Locate the cell with the specified text and output its [X, Y] center coordinate. 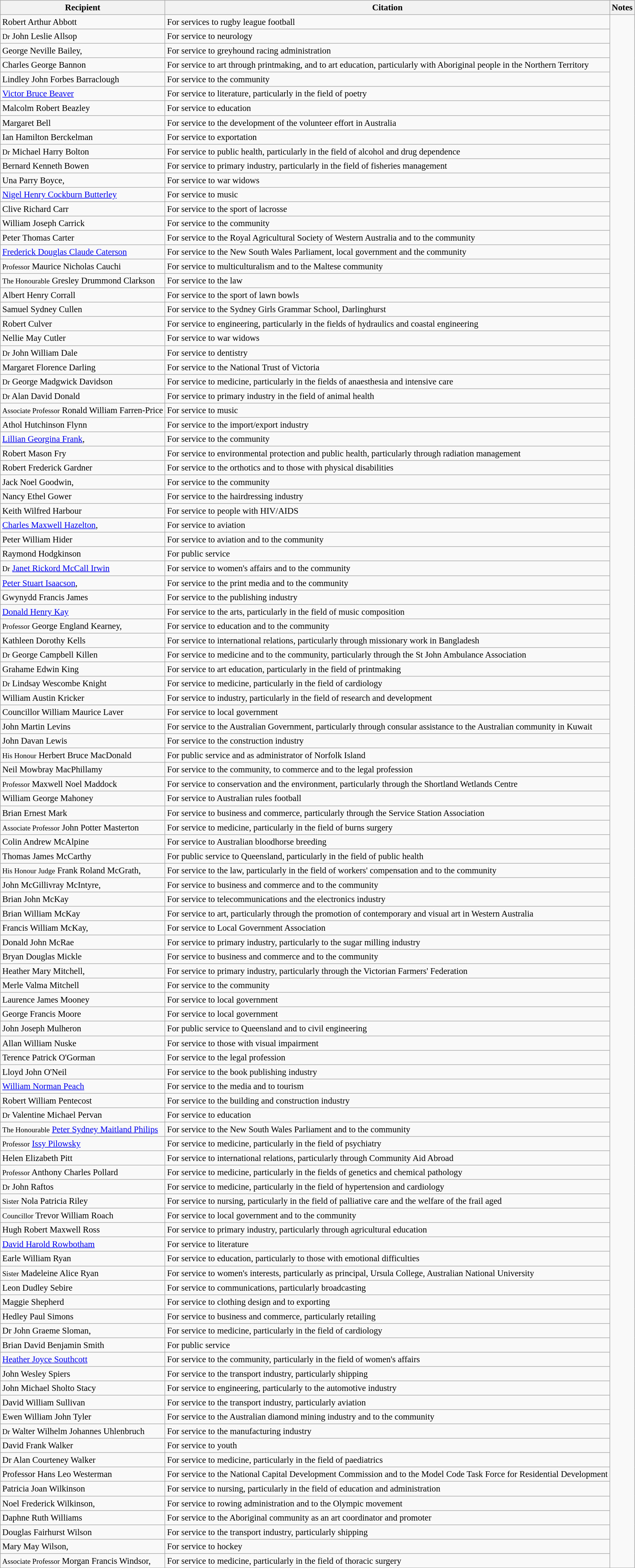
William Norman Peach [83, 1086]
For services to rugby league football [388, 22]
For service to primary industry, particularly through agricultural education [388, 1230]
Dr Alan Courteney Walker [83, 1460]
Sister Madeleine Alice Ryan [83, 1273]
Robert Arthur Abbott [83, 22]
The Honourable Peter Sydney Maitland Philips [83, 1129]
Frederick Douglas Claude Caterson [83, 252]
For service to medicine, particularly in the field of hypertension and cardiology [388, 1187]
Robert Frederick Gardner [83, 468]
For service to the media and to tourism [388, 1086]
For service to environmental protection and public health, particularly through radiation management [388, 453]
Robert Mason Fry [83, 453]
For service to art through printmaking, and to art education, particularly with Aboriginal people in the Northern Territory [388, 65]
Dr John Leslie Allsop [83, 36]
For service to Australian bloodhorse breeding [388, 842]
His Honour Herbert Bruce MacDonald [83, 756]
For service to the community, to commerce and to the legal profession [388, 770]
For service to communications, particularly broadcasting [388, 1288]
For public service to Queensland, particularly in the field of public health [388, 856]
For service to medicine, particularly in the fields of genetics and chemical pathology [388, 1172]
For service to Australian rules football [388, 799]
His Honour Judge Frank Roland McGrath, [83, 871]
Francis William McKay, [83, 928]
Heather Joyce Southcott [83, 1360]
Councillor William Maurice Laver [83, 712]
For service to primary industry in the field of animal health [388, 396]
Dr John Graeme Sloman, [83, 1331]
Charles Maxwell Hazelton, [83, 525]
Hugh Robert Maxwell Ross [83, 1230]
John Wesley Spiers [83, 1374]
For service to business and commerce, particularly retailing [388, 1316]
Neil Mowbray MacPhillamy [83, 770]
Professor Hans Leo Westerman [83, 1475]
Albert Henry Corrall [83, 295]
For service to neurology [388, 36]
Victor Bruce Beaver [83, 94]
For service to primary industry, particularly to the sugar milling industry [388, 943]
For service to primary industry, particularly through the Victorian Farmers' Federation [388, 971]
For service to the building and construction industry [388, 1101]
For service to the Sydney Girls Grammar School, Darlinghurst [388, 309]
For service to multiculturalism and to the Maltese community [388, 267]
Una Parry Boyce, [83, 180]
Associate Professor Morgan Francis Windsor, [83, 1561]
David Frank Walker [83, 1446]
Brian Ernest Mark [83, 813]
Colin Andrew McAlpine [83, 842]
Peter William Hider [83, 540]
Dr Walter Wilhelm Johannes Uhlenbruch [83, 1431]
Kathleen Dorothy Kells [83, 640]
Douglas Fairhurst Wilson [83, 1532]
Thomas James McCarthy [83, 856]
For service to medicine, particularly in the field of psychiatry [388, 1144]
John McGillivray McIntyre, [83, 885]
Peter Stuart Isaacson, [83, 583]
For service to the National Capital Development Commission and to the Model Code Task Force for Residential Development [388, 1475]
For service to people with HIV/AIDS [388, 511]
For service to education and to the community [388, 626]
Charles George Bannon [83, 65]
For service to nursing, particularly in the field of education and administration [388, 1489]
For service to the hairdressing industry [388, 497]
Leon Dudley Sebire [83, 1288]
Noel Frederick Wilkinson, [83, 1503]
For service to engineering, particularly in the fields of hydraulics and coastal engineering [388, 324]
For service to Local Government Association [388, 928]
For service to women's affairs and to the community [388, 568]
For service to medicine and to the community, particularly through the St John Ambulance Association [388, 655]
Robert William Pentecost [83, 1101]
Nancy Ethel Gower [83, 497]
For service to the book publishing industry [388, 1072]
Dr Michael Harry Bolton [83, 151]
David William Sullivan [83, 1403]
For service to the legal profession [388, 1057]
For service to nursing, particularly in the field of palliative care and the welfare of the frail aged [388, 1201]
Dr George Madgwick Davidson [83, 381]
Associate Professor John Potter Masterton [83, 827]
Sister Nola Patricia Riley [83, 1201]
Dr George Campbell Killen [83, 655]
For service to the arts, particularly in the field of music composition [388, 612]
Notes [622, 8]
For service to telecommunications and the electronics industry [388, 899]
For service to the Aboriginal community as an art coordinator and promoter [388, 1518]
John Joseph Mulheron [83, 1029]
Keith Wilfred Harbour [83, 511]
For service to literature [388, 1244]
For service to art education, particularly in the field of printmaking [388, 669]
Dr Alan David Donald [83, 396]
For service to medicine, particularly in the field of thoracic surgery [388, 1561]
For service to the manufacturing industry [388, 1431]
Bernard Kenneth Bowen [83, 166]
Maggie Shepherd [83, 1302]
Raymond Hodgkinson [83, 554]
For service to primary industry, particularly in the field of fisheries management [388, 166]
Lindley John Forbes Barraclough [83, 80]
Bryan Douglas Mickle [83, 957]
Dr John Raftos [83, 1187]
William Joseph Carrick [83, 223]
For service to the publishing industry [388, 597]
Allan William Nuske [83, 1043]
For service to rowing administration and to the Olympic movement [388, 1503]
For service to the National Trust of Victoria [388, 367]
Nellie May Cutler [83, 339]
For service to clothing design and to exporting [388, 1302]
Professor Issy Pilowsky [83, 1144]
George Francis Moore [83, 1014]
For service to the community, particularly in the field of women's affairs [388, 1360]
Associate Professor Ronald William Farren-Price [83, 410]
Merle Valma Mitchell [83, 985]
Jack Noel Goodwin, [83, 482]
For service to the law, particularly in the field of workers' compensation and to the community [388, 871]
Daphne Ruth Williams [83, 1518]
For service to the sport of lawn bowls [388, 295]
For service to the Royal Agricultural Society of Western Australia and to the community [388, 238]
Athol Hutchinson Flynn [83, 425]
Professor George England Kearney, [83, 626]
For service to the orthotics and to those with physical disabilities [388, 468]
Brian John McKay [83, 899]
For service to the sport of lacrosse [388, 209]
Recipient [83, 8]
Donald Henry Kay [83, 612]
Patricia Joan Wilkinson [83, 1489]
Malcolm Robert Beazley [83, 108]
For public service to Queensland and to civil engineering [388, 1029]
Samuel Sydney Cullen [83, 309]
For service to youth [388, 1446]
For service to the development of the volunteer effort in Australia [388, 123]
For service to engineering, particularly to the automotive industry [388, 1388]
Peter Thomas Carter [83, 238]
Margaret Bell [83, 123]
For service to aviation [388, 525]
David Harold Rowbotham [83, 1244]
Dr John William Dale [83, 353]
For service to those with visual impairment [388, 1043]
Laurence James Mooney [83, 1000]
For service to the New South Wales Parliament and to the community [388, 1129]
For service to exportation [388, 137]
For service to the construction industry [388, 741]
Brian David Benjamin Smith [83, 1345]
The Honourable Gresley Drummond Clarkson [83, 281]
For public service and as administrator of Norfolk Island [388, 756]
Grahame Edwin King [83, 669]
Lillian Georgina Frank, [83, 439]
Professor Maurice Nicholas Cauchi [83, 267]
Ian Hamilton Berckelman [83, 137]
Dr Lindsay Wescombe Knight [83, 684]
Professor Anthony Charles Pollard [83, 1172]
Ewen William John Tyler [83, 1417]
For service to the Australian Government, particularly through consular assistance to the Australian community in Kuwait [388, 727]
For service to aviation and to the community [388, 540]
For service to international relations, particularly through missionary work in Bangladesh [388, 640]
For service to local government and to the community [388, 1216]
Mary May Wilson, [83, 1546]
William Austin Kricker [83, 698]
Helen Elizabeth Pitt [83, 1158]
Brian William McKay [83, 913]
Dr Janet Rickord McCall Irwin [83, 568]
George Neville Bailey, [83, 51]
Professor Maxwell Noel Maddock [83, 784]
For service to medicine, particularly in the fields of anaesthesia and intensive care [388, 381]
Donald John McRae [83, 943]
Councillor Trevor William Roach [83, 1216]
For service to conservation and the environment, particularly through the Shortland Wetlands Centre [388, 784]
For service to literature, particularly in the field of poetry [388, 94]
For service to industry, particularly in the field of research and development [388, 698]
For service to greyhound racing administration [388, 51]
Hedley Paul Simons [83, 1316]
John Davan Lewis [83, 741]
For service to business and commerce, particularly through the Service Station Association [388, 813]
For service to the law [388, 281]
Margaret Florence Darling [83, 367]
Heather Mary Mitchell, [83, 971]
Gwynydd Francis James [83, 597]
Terence Patrick O'Gorman [83, 1057]
For service to public health, particularly in the field of alcohol and drug dependence [388, 151]
John Martin Levins [83, 727]
For service to art, particularly through the promotion of contemporary and visual art in Western Australia [388, 913]
For service to international relations, particularly through Community Aid Abroad [388, 1158]
For service to the Australian diamond mining industry and to the community [388, 1417]
William George Mahoney [83, 799]
For service to the import/export industry [388, 425]
Robert Culver [83, 324]
Dr Valentine Michael Pervan [83, 1115]
Citation [388, 8]
For service to education, particularly to those with emotional difficulties [388, 1259]
For service to the transport industry, particularly aviation [388, 1403]
For service to dentistry [388, 353]
John Michael Sholto Stacy [83, 1388]
Nigel Henry Cockburn Butterley [83, 195]
For service to medicine, particularly in the field of paediatrics [388, 1460]
For service to the print media and to the community [388, 583]
Clive Richard Carr [83, 209]
Lloyd John O'Neil [83, 1072]
For service to medicine, particularly in the field of burns surgery [388, 827]
For service to the New South Wales Parliament, local government and the community [388, 252]
For service to hockey [388, 1546]
For service to women's interests, particularly as principal, Ursula College, Australian National University [388, 1273]
Earle William Ryan [83, 1259]
